Return [X, Y] of the center of cell containing provided text 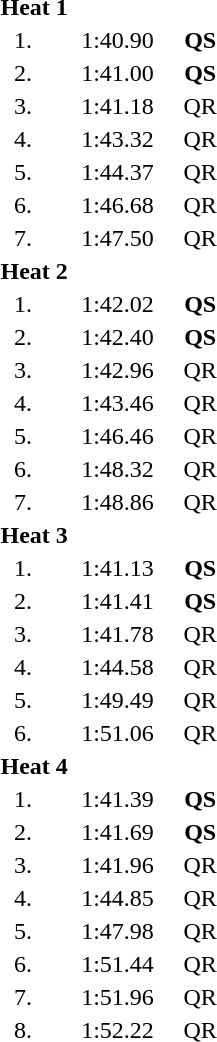
1:44.58 [118, 667]
1:44.85 [118, 898]
1:42.02 [118, 304]
1:40.90 [118, 40]
1:42.96 [118, 370]
1:42.40 [118, 337]
1:46.68 [118, 205]
1:51.96 [118, 997]
1:41.00 [118, 73]
1:41.39 [118, 799]
1:47.98 [118, 931]
1:41.96 [118, 865]
1:41.69 [118, 832]
1:48.86 [118, 502]
1:47.50 [118, 238]
1:41.18 [118, 106]
1:43.32 [118, 139]
1:49.49 [118, 700]
1:48.32 [118, 469]
1:41.13 [118, 568]
1:44.37 [118, 172]
1:51.06 [118, 733]
1:51.44 [118, 964]
1:46.46 [118, 436]
1:41.41 [118, 601]
1:41.78 [118, 634]
1:43.46 [118, 403]
